Scan for the cell matching the given text and deliver its (x, y) coordinate at center. 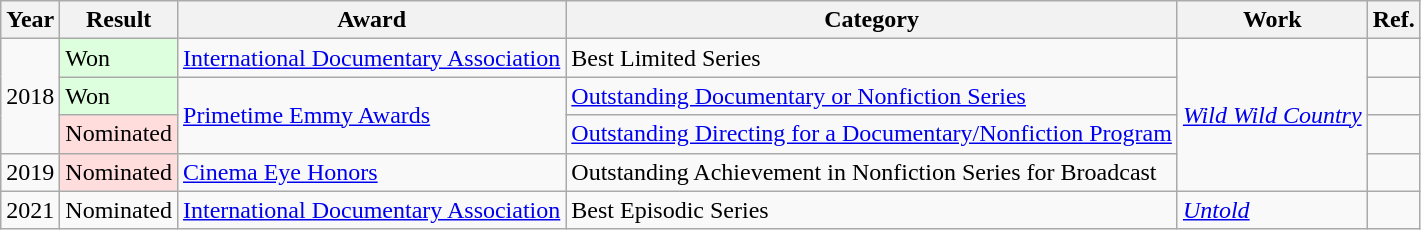
Best Limited Series (872, 58)
Best Episodic Series (872, 210)
Award (372, 20)
Untold (1272, 210)
2018 (30, 96)
Cinema Eye Honors (372, 172)
Year (30, 20)
Primetime Emmy Awards (372, 115)
Result (119, 20)
Category (872, 20)
2019 (30, 172)
Outstanding Directing for a Documentary/Nonfiction Program (872, 134)
2021 (30, 210)
Outstanding Achievement in Nonfiction Series for Broadcast (872, 172)
Ref. (1394, 20)
Outstanding Documentary or Nonfiction Series (872, 96)
Wild Wild Country (1272, 115)
Work (1272, 20)
